Detect which cell encompasses the target text, then output its [X, Y] center coordinate. 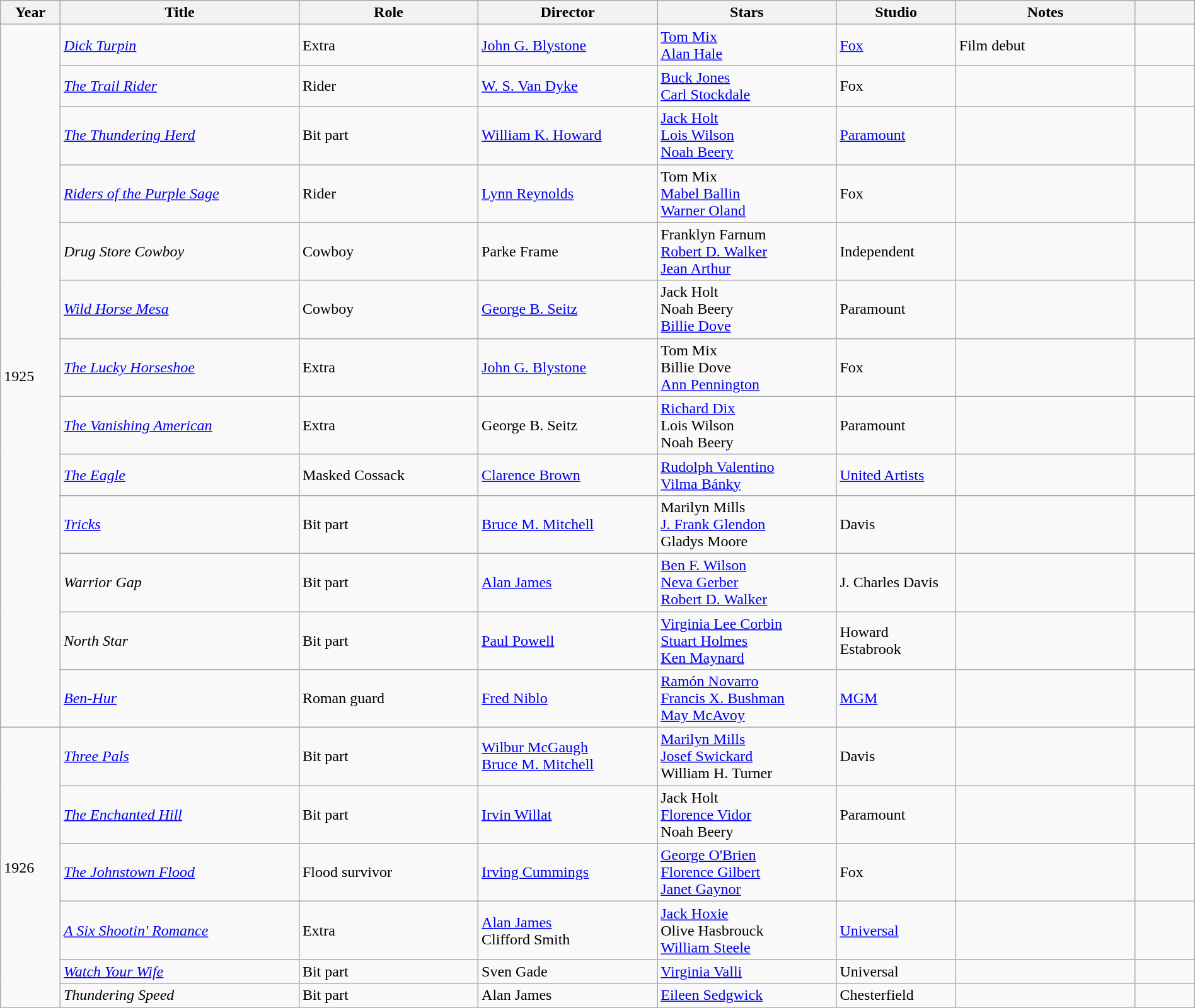
Jack HoltNoah BeeryBillie Dove [747, 309]
Ramón NovarroFrancis X. BushmanMay McAvoy [747, 699]
Clarence Brown [568, 475]
Director [568, 13]
Year [30, 13]
Studio [896, 13]
Watch Your Wife [179, 971]
United Artists [896, 475]
Independent [896, 251]
Parke Frame [568, 251]
Warrior Gap [179, 582]
The Johnstown Flood [179, 873]
Role [388, 13]
Marilyn MillsJosef SwickardWilliam H. Turner [747, 757]
Eileen Sedgwick [747, 995]
Sven Gade [568, 971]
Irvin Willat [568, 815]
Title [179, 13]
Tom MixAlan Hale [747, 45]
The Lucky Horseshoe [179, 367]
Tricks [179, 524]
Riders of the Purple Sage [179, 193]
Howard Estabrook [896, 640]
Tom MixBillie DoveAnn Pennington [747, 367]
Paul Powell [568, 640]
1926 [30, 868]
The Vanishing American [179, 425]
North Star [179, 640]
Ben F. WilsonNeva GerberRobert D. Walker [747, 582]
Jack HoltFlorence VidorNoah Beery [747, 815]
Virginia Lee CorbinStuart HolmesKen Maynard [747, 640]
The Enchanted Hill [179, 815]
1925 [30, 376]
The Trail Rider [179, 86]
Jack HoxieOlive HasbrouckWilliam Steele [747, 931]
Marilyn MillsJ. Frank GlendonGladys Moore [747, 524]
Chesterfield [896, 995]
Roman guard [388, 699]
The Eagle [179, 475]
Wild Horse Mesa [179, 309]
W. S. Van Dyke [568, 86]
George O'BrienFlorence GilbertJanet Gaynor [747, 873]
Virginia Valli [747, 971]
Jack HoltLois WilsonNoah Beery [747, 135]
Notes [1045, 13]
Film debut [1045, 45]
Rudolph ValentinoVilma Bánky [747, 475]
Dick Turpin [179, 45]
The Thundering Herd [179, 135]
William K. Howard [568, 135]
Bruce M. Mitchell [568, 524]
Drug Store Cowboy [179, 251]
Three Pals [179, 757]
Buck JonesCarl Stockdale [747, 86]
Thundering Speed [179, 995]
Ben-Hur [179, 699]
Tom MixMabel BallinWarner Oland [747, 193]
Fred Niblo [568, 699]
Lynn Reynolds [568, 193]
J. Charles Davis [896, 582]
Alan JamesClifford Smith [568, 931]
A Six Shootin' Romance [179, 931]
Franklyn FarnumRobert D. WalkerJean Arthur [747, 251]
Richard DixLois WilsonNoah Beery [747, 425]
Wilbur McGaughBruce M. Mitchell [568, 757]
Masked Cossack [388, 475]
Flood survivor [388, 873]
Stars [747, 13]
Irving Cummings [568, 873]
MGM [896, 699]
